Pinpoint the cell where the given text exists, returning its [X, Y] midpoint coordinate. 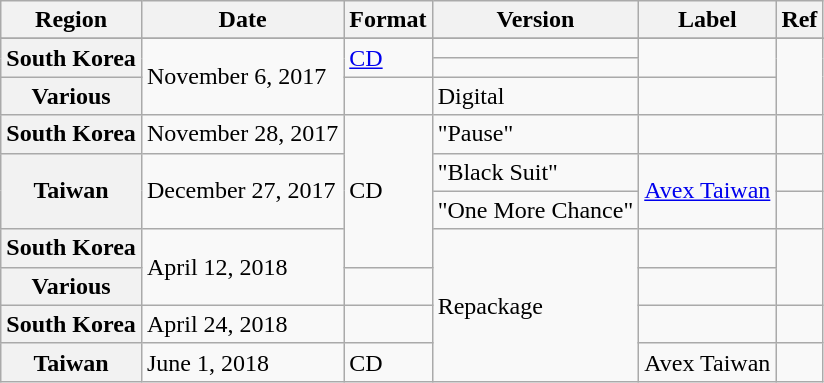
"Black Suit" [536, 172]
Region [72, 20]
April 12, 2018 [242, 267]
Label [708, 20]
December 27, 2017 [242, 191]
November 6, 2017 [242, 77]
Date [242, 20]
Ref [800, 20]
Repackage [536, 305]
Digital [536, 96]
"Pause" [536, 134]
April 24, 2018 [242, 324]
Format [388, 20]
June 1, 2018 [242, 362]
"One More Chance" [536, 210]
Version [536, 20]
November 28, 2017 [242, 134]
